Detect which cell encompasses the target text, then output its (X, Y) center coordinate. 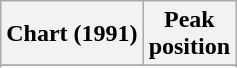
Chart (1991) (72, 34)
Peakposition (189, 34)
